Find where the given text appears and provide that cell's center as [x, y] coordinate. 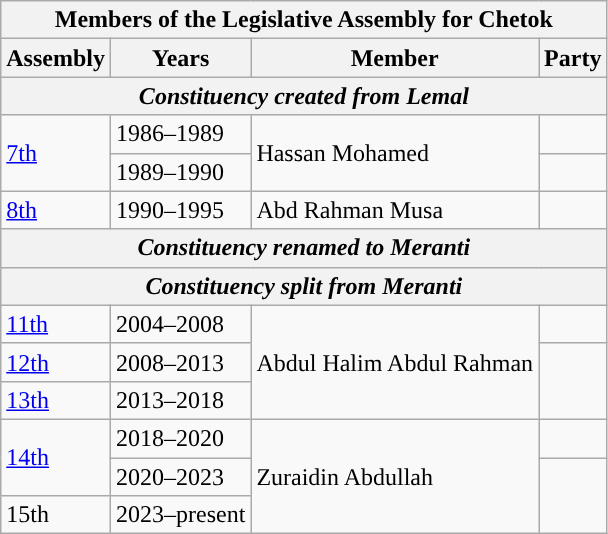
Members of the Legislative Assembly for Chetok [304, 20]
1989–1990 [180, 172]
2013–2018 [180, 400]
Abdul Halim Abdul Rahman [395, 362]
Constituency renamed to Meranti [304, 248]
Constituency created from Lemal [304, 96]
2018–2020 [180, 438]
14th [56, 457]
Member [395, 58]
15th [56, 515]
7th [56, 153]
2023–present [180, 515]
Assembly [56, 58]
Abd Rahman Musa [395, 210]
Constituency split from Meranti [304, 286]
Zuraidin Abdullah [395, 476]
Hassan Mohamed [395, 153]
13th [56, 400]
8th [56, 210]
2020–2023 [180, 477]
11th [56, 324]
1986–1989 [180, 134]
12th [56, 362]
Years [180, 58]
Party [573, 58]
1990–1995 [180, 210]
2008–2013 [180, 362]
2004–2008 [180, 324]
